Scan for the cell matching the given text and deliver its (x, y) coordinate at center. 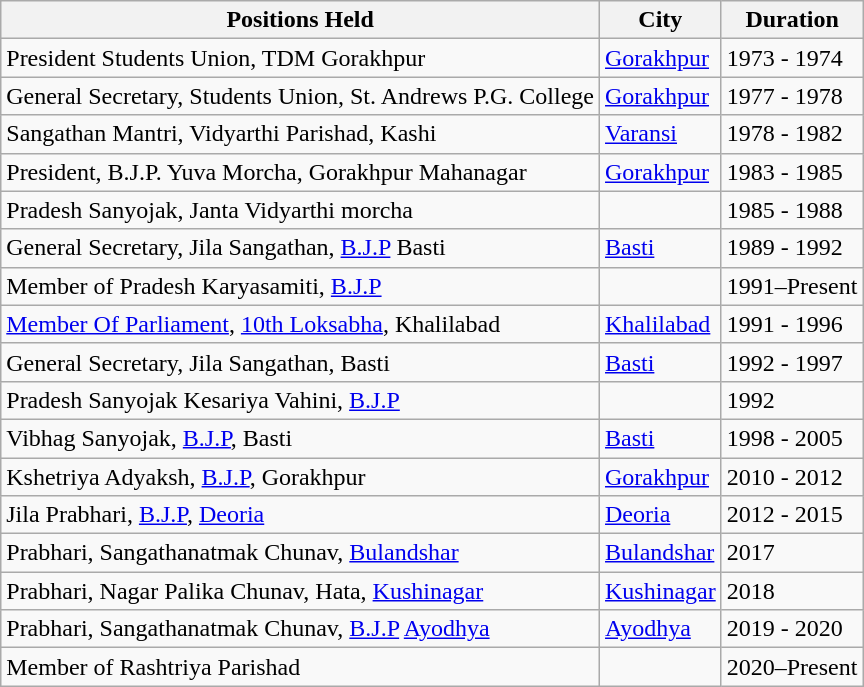
2017 (792, 553)
Kushinagar (661, 591)
Prabhari, Sangathanatmak Chunav, B.J.P Ayodhya (300, 629)
Prabhari, Sangathanatmak Chunav, Bulandshar (300, 553)
Member of Rashtriya Parishad (300, 667)
2018 (792, 591)
1978 - 1982 (792, 134)
General Secretary, Jila Sangathan, B.J.P Basti (300, 248)
2010 - 2012 (792, 477)
Sangathan Mantri, Vidyarthi Parishad, Kashi (300, 134)
1985 - 1988 (792, 210)
1991–Present (792, 286)
President Students Union, TDM Gorakhpur (300, 58)
Kshetriya Adyaksh, B.J.P, Gorakhpur (300, 477)
1977 - 1978 (792, 96)
1989 - 1992 (792, 248)
General Secretary, Jila Sangathan, Basti (300, 362)
Khalilabad (661, 324)
1983 - 1985 (792, 172)
2020–Present (792, 667)
Pradesh Sanyojak, Janta Vidyarthi morcha (300, 210)
1992 (792, 400)
Member of Pradesh Karyasamiti, B.J.P (300, 286)
Positions Held (300, 20)
2019 - 2020 (792, 629)
Varansi (661, 134)
Member Of Parliament, 10th Loksabha, Khalilabad (300, 324)
Duration (792, 20)
City (661, 20)
Pradesh Sanyojak Kesariya Vahini, B.J.P (300, 400)
General Secretary, Students Union, St. Andrews P.G. College (300, 96)
Ayodhya (661, 629)
Jila Prabhari, B.J.P, Deoria (300, 515)
1991 - 1996 (792, 324)
2012 - 2015 (792, 515)
Vibhag Sanyojak, B.J.P, Basti (300, 438)
Bulandshar (661, 553)
President, B.J.P. Yuva Morcha, Gorakhpur Mahanagar (300, 172)
1992 - 1997 (792, 362)
1973 - 1974 (792, 58)
1998 - 2005 (792, 438)
Prabhari, Nagar Palika Chunav, Hata, Kushinagar (300, 591)
Deoria (661, 515)
